Locate the cell with the specified text and output its [x, y] center coordinate. 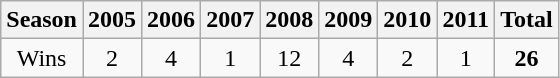
26 [527, 58]
2009 [348, 20]
2005 [112, 20]
Season [42, 20]
2007 [230, 20]
2006 [172, 20]
12 [290, 58]
Wins [42, 58]
2011 [466, 20]
2010 [408, 20]
2008 [290, 20]
Total [527, 20]
